Return the (x, y) coordinate for the center point of the cell that contains the specified text.  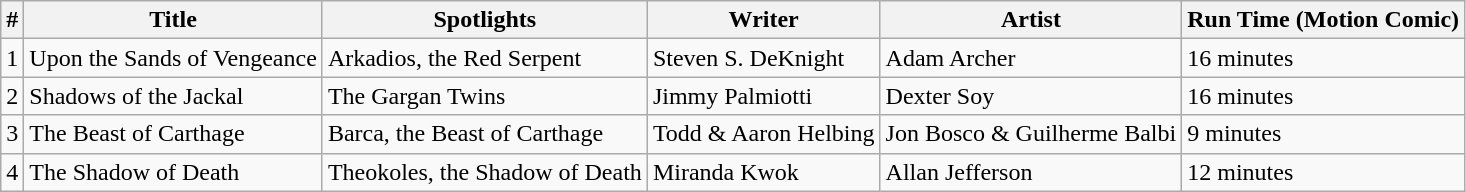
Jimmy Palmiotti (764, 96)
Dexter Soy (1031, 96)
Artist (1031, 20)
Allan Jefferson (1031, 172)
Theokoles, the Shadow of Death (484, 172)
Adam Archer (1031, 58)
Arkadios, the Red Serpent (484, 58)
Miranda Kwok (764, 172)
Shadows of the Jackal (174, 96)
# (12, 20)
1 (12, 58)
Spotlights (484, 20)
Steven S. DeKnight (764, 58)
9 minutes (1324, 134)
The Shadow of Death (174, 172)
3 (12, 134)
Upon the Sands of Vengeance (174, 58)
Jon Bosco & Guilherme Balbi (1031, 134)
Title (174, 20)
4 (12, 172)
Writer (764, 20)
Todd & Aaron Helbing (764, 134)
2 (12, 96)
The Gargan Twins (484, 96)
Barca, the Beast of Carthage (484, 134)
Run Time (Motion Comic) (1324, 20)
12 minutes (1324, 172)
The Beast of Carthage (174, 134)
